Find where the given text appears and provide that cell's center as [x, y] coordinate. 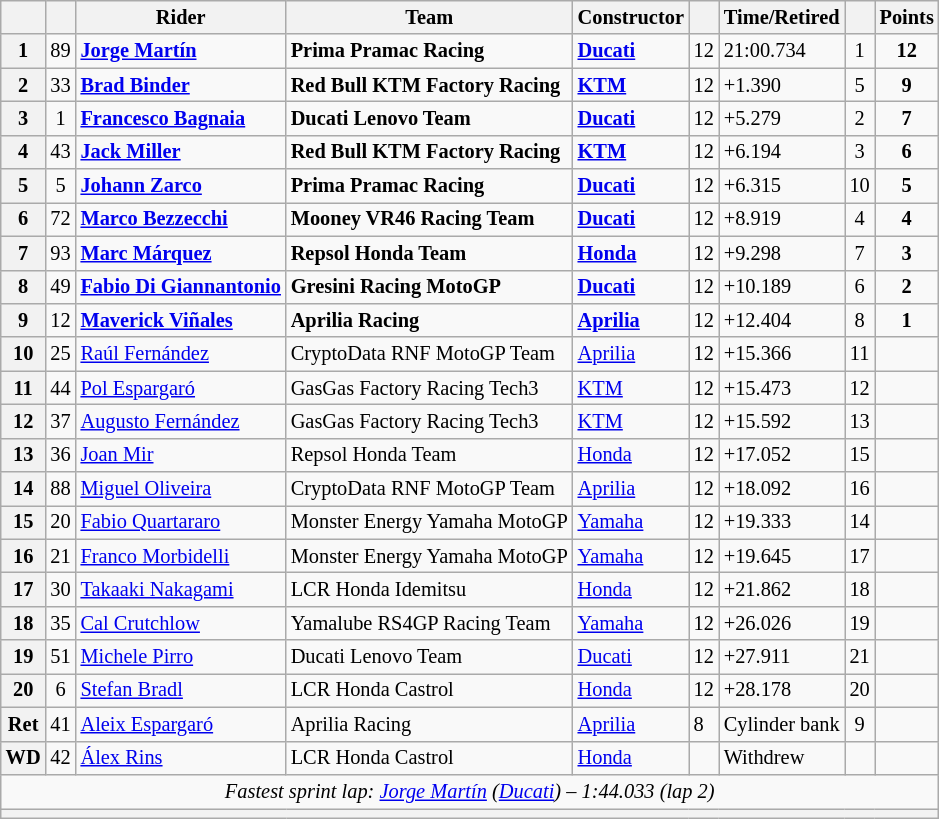
Constructor [631, 17]
35 [61, 623]
+15.592 [782, 421]
+21.862 [782, 589]
Álex Rins [181, 758]
37 [61, 421]
72 [61, 219]
Takaaki Nakagami [181, 589]
Gresini Racing MotoGP [430, 287]
Fabio Quartararo [181, 522]
42 [61, 758]
Yamalube RS4GP Racing Team [430, 623]
+10.189 [782, 287]
+9.298 [782, 253]
Stefan Bradl [181, 690]
+15.366 [782, 354]
89 [61, 51]
Joan Mir [181, 455]
51 [61, 657]
Johann Zarco [181, 186]
Jack Miller [181, 152]
+19.645 [782, 556]
+27.911 [782, 657]
WD [24, 758]
Marco Bezzecchi [181, 219]
+6.194 [782, 152]
Jorge Martín [181, 51]
LCR Honda Idemitsu [430, 589]
+17.052 [782, 455]
41 [61, 724]
+6.315 [782, 186]
25 [61, 354]
21:00.734 [782, 51]
Team [430, 17]
33 [61, 85]
Maverick Viñales [181, 320]
Michele Pirro [181, 657]
93 [61, 253]
Rider [181, 17]
Cal Crutchlow [181, 623]
Pol Espargaró [181, 388]
+18.092 [782, 489]
+8.919 [782, 219]
+12.404 [782, 320]
Fabio Di Giannantonio [181, 287]
36 [61, 455]
+5.279 [782, 118]
88 [61, 489]
49 [61, 287]
Time/Retired [782, 17]
+1.390 [782, 85]
30 [61, 589]
Raúl Fernández [181, 354]
Brad Binder [181, 85]
+15.473 [782, 388]
43 [61, 152]
Ret [24, 724]
Francesco Bagnaia [181, 118]
+26.026 [782, 623]
Aleix Espargaró [181, 724]
+19.333 [782, 522]
Withdrew [782, 758]
Cylinder bank [782, 724]
44 [61, 388]
Miguel Oliveira [181, 489]
Fastest sprint lap: Jorge Martín (Ducati) – 1:44.033 (lap 2) [470, 791]
Franco Morbidelli [181, 556]
Augusto Fernández [181, 421]
+28.178 [782, 690]
Points [907, 17]
Marc Márquez [181, 253]
Mooney VR46 Racing Team [430, 219]
